Capture the cell that displays the provided text and extract its [X, Y] central coordinate. 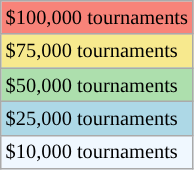
$100,000 tournaments [97, 17]
$25,000 tournaments [97, 118]
$10,000 tournaments [97, 152]
$75,000 tournaments [97, 51]
$50,000 tournaments [97, 85]
